Return the (x, y) coordinate for the center point of the cell that contains the specified text.  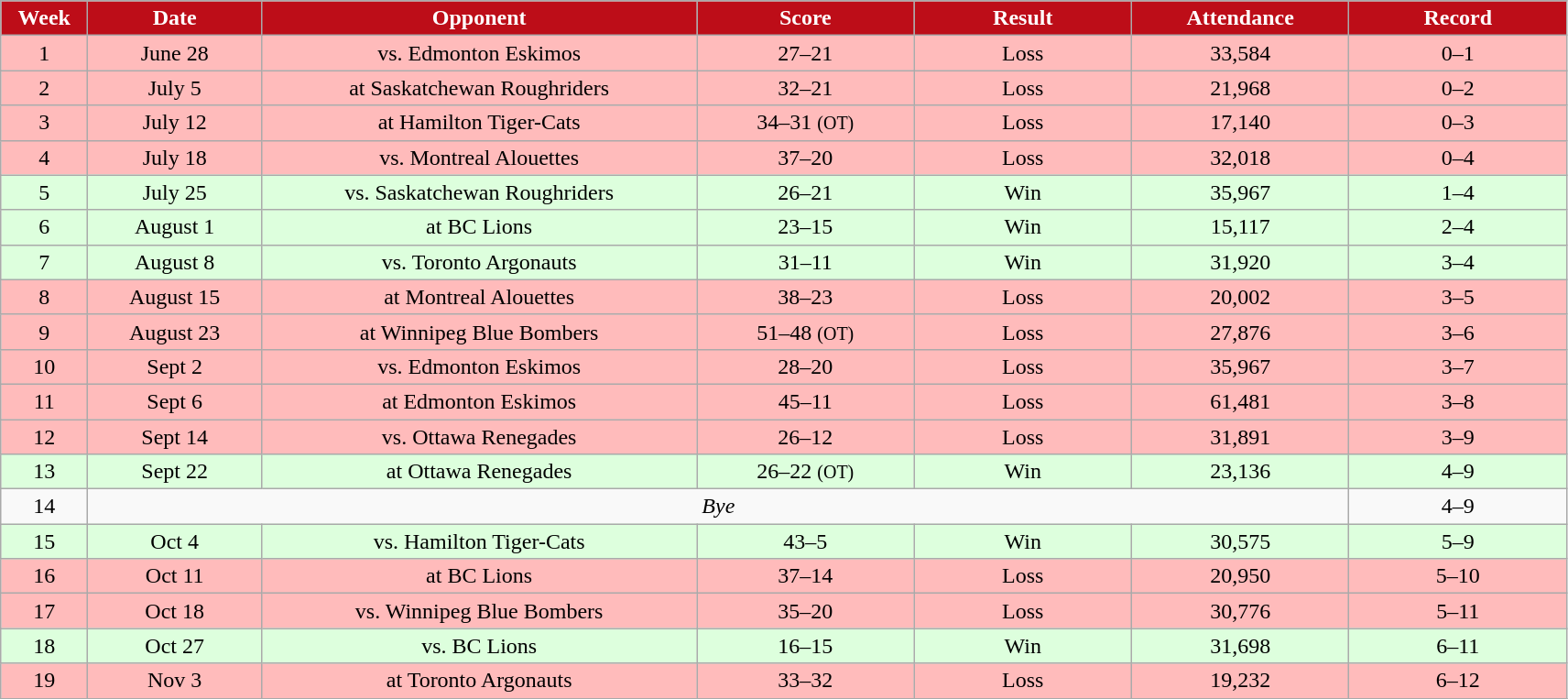
5–10 (1458, 576)
31,891 (1240, 437)
15 (44, 541)
6–11 (1458, 646)
Nov 3 (175, 681)
vs. Ottawa Renegades (480, 437)
Attendance (1240, 18)
August 23 (175, 332)
at Ottawa Renegades (480, 472)
August 15 (175, 297)
2–4 (1458, 227)
3 (44, 123)
61,481 (1240, 401)
vs. Saskatchewan Roughriders (480, 192)
Sept 2 (175, 366)
11 (44, 401)
31,920 (1240, 262)
16 (44, 576)
37–20 (806, 158)
3–9 (1458, 437)
20,002 (1240, 297)
13 (44, 472)
30,575 (1240, 541)
July 18 (175, 158)
28–20 (806, 366)
Date (175, 18)
27,876 (1240, 332)
3–5 (1458, 297)
10 (44, 366)
Sept 14 (175, 437)
at Montreal Alouettes (480, 297)
vs. Toronto Argonauts (480, 262)
vs. Winnipeg Blue Bombers (480, 611)
20,950 (1240, 576)
26–12 (806, 437)
33–32 (806, 681)
at Toronto Argonauts (480, 681)
0–2 (1458, 88)
7 (44, 262)
26–21 (806, 192)
3–7 (1458, 366)
12 (44, 437)
4 (44, 158)
5 (44, 192)
17,140 (1240, 123)
31–11 (806, 262)
38–23 (806, 297)
23–15 (806, 227)
Sept 22 (175, 472)
5–11 (1458, 611)
6–12 (1458, 681)
3–4 (1458, 262)
Oct 18 (175, 611)
vs. BC Lions (480, 646)
at Edmonton Eskimos (480, 401)
16–15 (806, 646)
Oct 27 (175, 646)
Oct 4 (175, 541)
0–4 (1458, 158)
19 (44, 681)
vs. Montreal Alouettes (480, 158)
9 (44, 332)
0–3 (1458, 123)
Sept 6 (175, 401)
8 (44, 297)
6 (44, 227)
Bye (718, 507)
Week (44, 18)
18 (44, 646)
23,136 (1240, 472)
June 28 (175, 53)
at Hamilton Tiger-Cats (480, 123)
at Saskatchewan Roughriders (480, 88)
26–22 (OT) (806, 472)
33,584 (1240, 53)
19,232 (1240, 681)
July 5 (175, 88)
Result (1022, 18)
August 1 (175, 227)
31,698 (1240, 646)
51–48 (OT) (806, 332)
14 (44, 507)
3–6 (1458, 332)
Opponent (480, 18)
Oct 11 (175, 576)
5–9 (1458, 541)
July 25 (175, 192)
30,776 (1240, 611)
1 (44, 53)
37–14 (806, 576)
0–1 (1458, 53)
34–31 (OT) (806, 123)
45–11 (806, 401)
27–21 (806, 53)
15,117 (1240, 227)
21,968 (1240, 88)
Record (1458, 18)
32,018 (1240, 158)
2 (44, 88)
35–20 (806, 611)
43–5 (806, 541)
3–8 (1458, 401)
17 (44, 611)
32–21 (806, 88)
vs. Hamilton Tiger-Cats (480, 541)
Score (806, 18)
at Winnipeg Blue Bombers (480, 332)
August 8 (175, 262)
1–4 (1458, 192)
July 12 (175, 123)
